Output the [X, Y] coordinate of the center of the cell containing the given text.  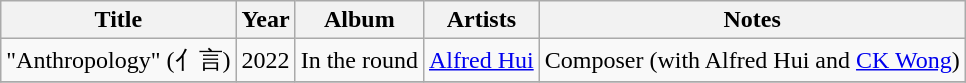
Year [266, 20]
2022 [266, 60]
"Anthropology" (亻言) [118, 60]
Album [359, 20]
Composer (with Alfred Hui and CK Wong) [752, 60]
Title [118, 20]
Artists [481, 20]
Alfred Hui [481, 60]
Notes [752, 20]
In the round [359, 60]
